Return (x, y) of the center of cell containing provided text 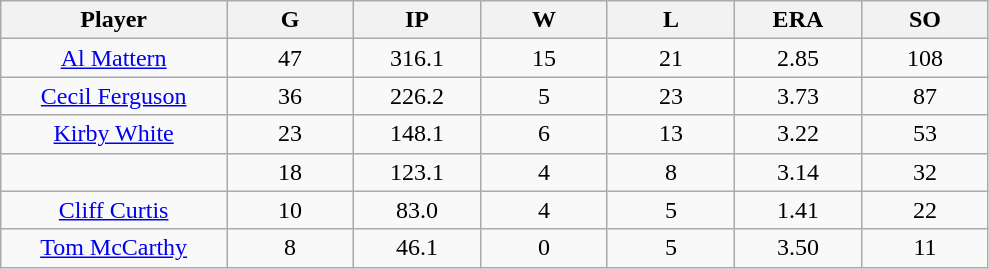
W (544, 20)
3.14 (798, 172)
123.1 (418, 172)
15 (544, 58)
L (670, 20)
ERA (798, 20)
Cliff Curtis (114, 210)
47 (290, 58)
316.1 (418, 58)
SO (924, 20)
32 (924, 172)
Tom McCarthy (114, 248)
226.2 (418, 96)
2.85 (798, 58)
Player (114, 20)
11 (924, 248)
36 (290, 96)
13 (670, 134)
IP (418, 20)
53 (924, 134)
1.41 (798, 210)
108 (924, 58)
Al Mattern (114, 58)
G (290, 20)
0 (544, 248)
10 (290, 210)
83.0 (418, 210)
87 (924, 96)
18 (290, 172)
Kirby White (114, 134)
22 (924, 210)
6 (544, 134)
148.1 (418, 134)
21 (670, 58)
46.1 (418, 248)
3.50 (798, 248)
3.22 (798, 134)
Cecil Ferguson (114, 96)
3.73 (798, 96)
